Determine the (X, Y) coordinate at the center of the cell enclosing the given text.  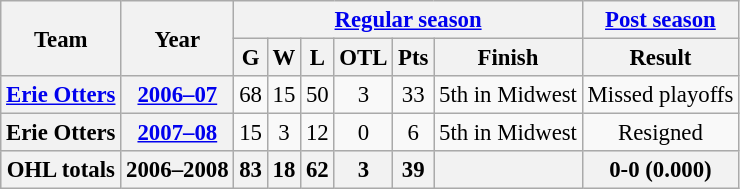
68 (250, 95)
OHL totals (61, 170)
33 (414, 95)
18 (284, 170)
Year (178, 38)
39 (414, 170)
W (284, 58)
Result (660, 58)
83 (250, 170)
Finish (508, 58)
6 (414, 133)
Regular season (408, 20)
L (318, 58)
G (250, 58)
50 (318, 95)
Pts (414, 58)
12 (318, 133)
62 (318, 170)
Post season (660, 20)
2006–07 (178, 95)
2007–08 (178, 133)
Resigned (660, 133)
0 (364, 133)
2006–2008 (178, 170)
Team (61, 38)
Missed playoffs (660, 95)
0-0 (0.000) (660, 170)
OTL (364, 58)
